Capture the cell that displays the provided text and extract its (X, Y) central coordinate. 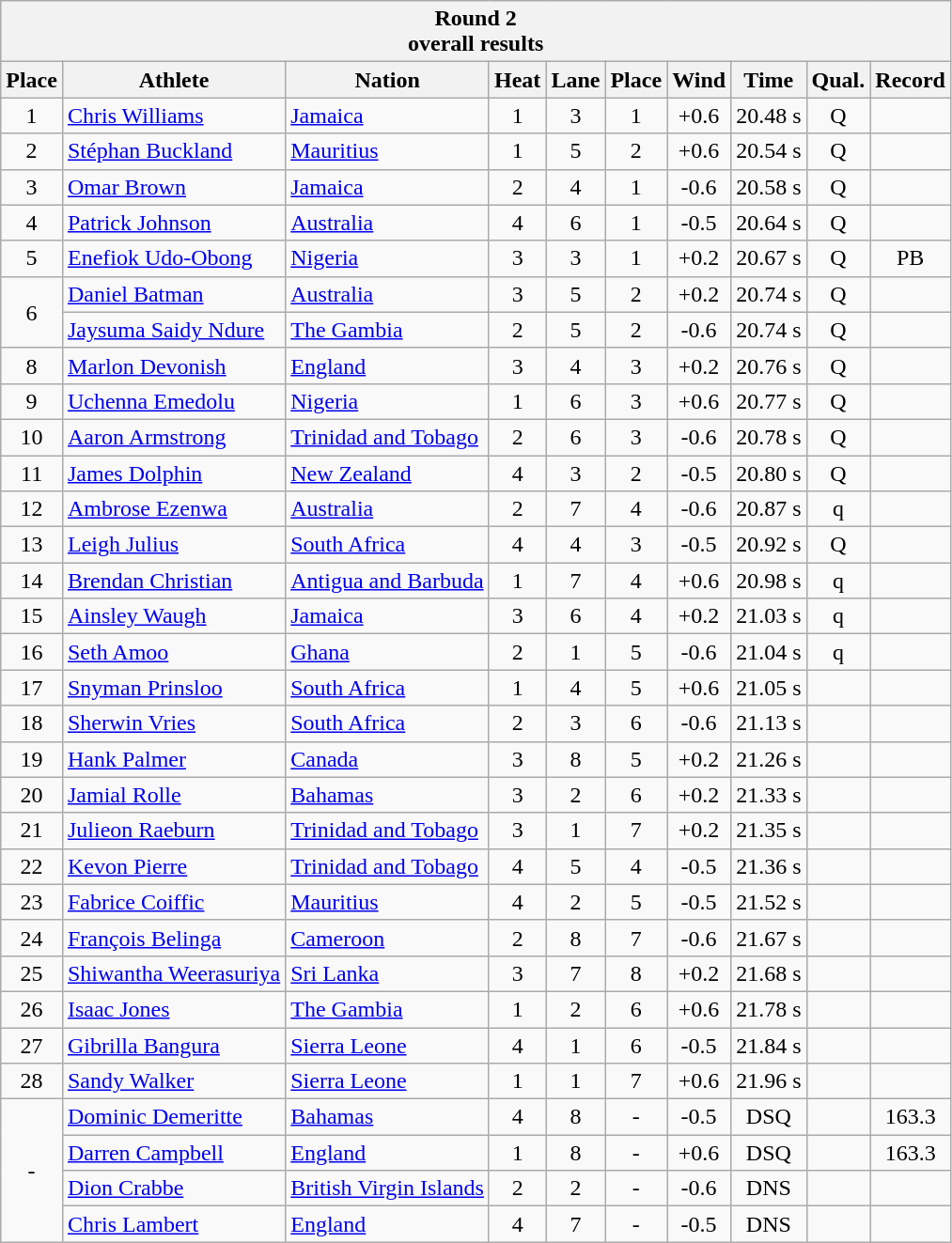
New Zealand (387, 473)
PB (911, 258)
17 (32, 688)
Darren Campbell (173, 1153)
Enefiok Udo-Obong (173, 258)
Cameroon (387, 938)
British Virgin Islands (387, 1189)
21.35 s (769, 831)
21.33 s (769, 795)
Nation (387, 80)
24 (32, 938)
18 (32, 723)
20.58 s (769, 187)
15 (32, 616)
9 (32, 401)
21.03 s (769, 616)
20.78 s (769, 437)
14 (32, 581)
21.67 s (769, 938)
Record (911, 80)
Seth Amoo (173, 652)
Chris Williams (173, 116)
Ghana (387, 652)
20 (32, 795)
Qual. (838, 80)
19 (32, 759)
13 (32, 545)
20.67 s (769, 258)
Lane (575, 80)
Patrick Johnson (173, 223)
Jamial Rolle (173, 795)
Sherwin Vries (173, 723)
Kevon Pierre (173, 866)
27 (32, 1046)
Sri Lanka (387, 973)
Chris Lambert (173, 1224)
12 (32, 509)
21.05 s (769, 688)
Hank Palmer (173, 759)
Dion Crabbe (173, 1189)
Gibrilla Bangura (173, 1046)
21.84 s (769, 1046)
Heat (517, 80)
16 (32, 652)
Antigua and Barbuda (387, 581)
25 (32, 973)
20.98 s (769, 581)
Omar Brown (173, 187)
Ambrose Ezenwa (173, 509)
Round 2 overall results (476, 32)
20.92 s (769, 545)
Leigh Julius (173, 545)
20.87 s (769, 509)
21.13 s (769, 723)
20.77 s (769, 401)
21.96 s (769, 1081)
François Belinga (173, 938)
Time (769, 80)
Julieon Raeburn (173, 831)
Canada (387, 759)
Isaac Jones (173, 1009)
28 (32, 1081)
20.64 s (769, 223)
20.48 s (769, 116)
22 (32, 866)
Athlete (173, 80)
Aaron Armstrong (173, 437)
Marlon Devonish (173, 365)
Fabrice Coiffic (173, 902)
Snyman Prinsloo (173, 688)
Wind (699, 80)
Ainsley Waugh (173, 616)
11 (32, 473)
21.78 s (769, 1009)
James Dolphin (173, 473)
Daniel Batman (173, 294)
10 (32, 437)
Jaysuma Saidy Ndure (173, 330)
Dominic Demeritte (173, 1117)
20.54 s (769, 151)
21.68 s (769, 973)
21 (32, 831)
20.80 s (769, 473)
20.76 s (769, 365)
21.36 s (769, 866)
Stéphan Buckland (173, 151)
Shiwantha Weerasuriya (173, 973)
Sandy Walker (173, 1081)
26 (32, 1009)
21.04 s (769, 652)
Brendan Christian (173, 581)
23 (32, 902)
Uchenna Emedolu (173, 401)
21.26 s (769, 759)
21.52 s (769, 902)
